Output the [x, y] coordinate of the center of the cell containing the given text.  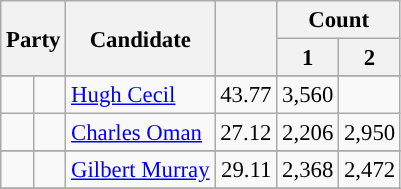
2 [370, 58]
29.11 [246, 170]
Charles Oman [140, 133]
3,560 [308, 95]
2,368 [308, 170]
27.12 [246, 133]
Party [34, 38]
Gilbert Murray [140, 170]
2,472 [370, 170]
Candidate [140, 38]
2,206 [308, 133]
Hugh Cecil [140, 95]
Count [339, 20]
43.77 [246, 95]
2,950 [370, 133]
1 [308, 58]
